Return the (X, Y) coordinate for the center point of the cell that contains the specified text.  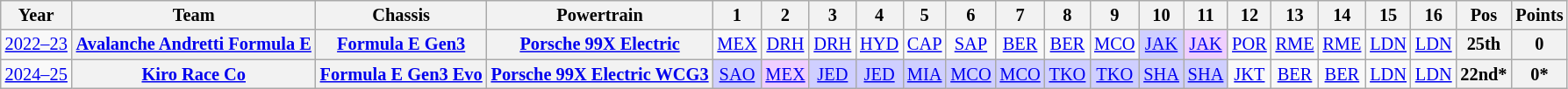
22nd* (1483, 74)
13 (1295, 15)
14 (1342, 15)
SAP (970, 44)
HYD (879, 44)
Porsche 99X Electric (600, 44)
5 (925, 15)
2022–23 (37, 44)
1 (737, 15)
Kiro Race Co (194, 74)
CAP (925, 44)
Year (37, 15)
0* (1539, 74)
Formula E Gen3 (402, 44)
12 (1249, 15)
POR (1249, 44)
Chassis (402, 15)
Powertrain (600, 15)
11 (1206, 15)
4 (879, 15)
15 (1388, 15)
Porsche 99X Electric WCG3 (600, 74)
Pos (1483, 15)
0 (1539, 44)
3 (832, 15)
MIA (925, 74)
2 (784, 15)
7 (1020, 15)
16 (1434, 15)
8 (1068, 15)
Team (194, 15)
JKT (1249, 74)
9 (1114, 15)
Avalanche Andretti Formula E (194, 44)
25th (1483, 44)
6 (970, 15)
10 (1161, 15)
SAO (737, 74)
Formula E Gen3 Evo (402, 74)
2024–25 (37, 74)
Points (1539, 15)
